Capture the cell that displays the provided text and extract its (X, Y) central coordinate. 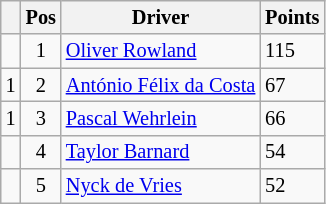
67 (292, 85)
Taylor Barnard (160, 152)
Pascal Wehrlein (160, 118)
Points (292, 17)
Nyck de Vries (160, 186)
52 (292, 186)
66 (292, 118)
Pos (41, 17)
5 (41, 186)
3 (41, 118)
António Félix da Costa (160, 85)
Oliver Rowland (160, 51)
115 (292, 51)
54 (292, 152)
4 (41, 152)
2 (41, 85)
Driver (160, 17)
